Detect which cell encompasses the target text, then output its [x, y] center coordinate. 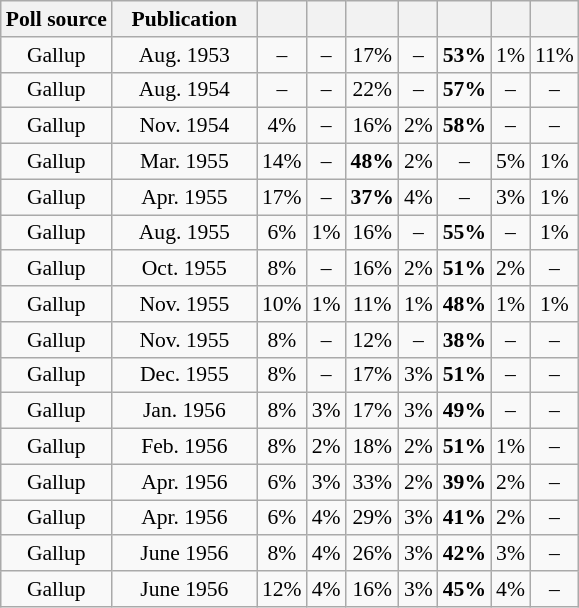
41% [464, 518]
Publication [184, 19]
Mar. 1955 [184, 162]
Aug. 1953 [184, 55]
42% [464, 554]
Aug. 1955 [184, 233]
39% [464, 482]
14% [282, 162]
38% [464, 340]
49% [464, 411]
Oct. 1955 [184, 269]
22% [372, 90]
55% [464, 233]
57% [464, 90]
29% [372, 518]
58% [464, 126]
45% [464, 589]
18% [372, 447]
Dec. 1955 [184, 375]
5% [510, 162]
37% [372, 197]
26% [372, 554]
Apr. 1955 [184, 197]
33% [372, 482]
10% [282, 304]
Poll source [56, 19]
Feb. 1956 [184, 447]
Nov. 1954 [184, 126]
Aug. 1954 [184, 90]
53% [464, 55]
Jan. 1956 [184, 411]
